Pinpoint the cell where the given text exists, returning its (x, y) midpoint coordinate. 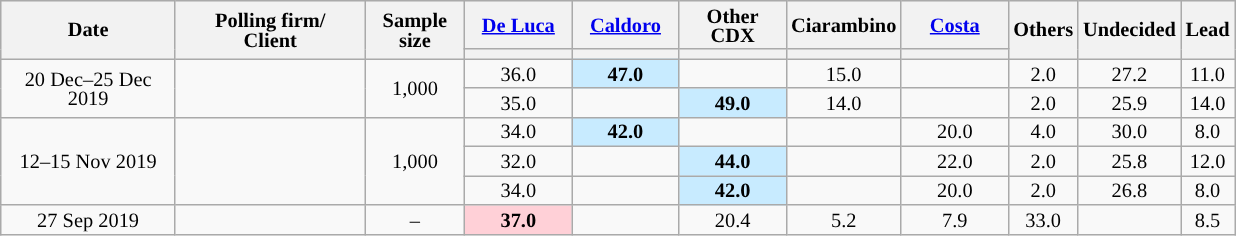
8.5 (1208, 218)
Others (1043, 29)
Undecided (1130, 29)
37.0 (518, 218)
49.0 (732, 102)
12.0 (1208, 160)
Ciarambino (844, 24)
5.2 (844, 218)
Sample size (415, 29)
27.2 (1130, 74)
25.8 (1130, 160)
47.0 (626, 74)
4.0 (1043, 132)
22.0 (954, 160)
Lead (1208, 29)
Date (88, 29)
36.0 (518, 74)
25.9 (1130, 102)
Costa (954, 24)
32.0 (518, 160)
Caldoro (626, 24)
20.4 (732, 218)
30.0 (1130, 132)
27 Sep 2019 (88, 218)
11.0 (1208, 74)
7.9 (954, 218)
20 Dec–25 Dec 2019 (88, 88)
De Luca (518, 24)
Other CDX (732, 24)
35.0 (518, 102)
15.0 (844, 74)
12–15 Nov 2019 (88, 160)
44.0 (732, 160)
26.8 (1130, 190)
Polling firm/Client (270, 29)
– (415, 218)
33.0 (1043, 218)
